Scan for the cell matching the given text and deliver its [x, y] coordinate at center. 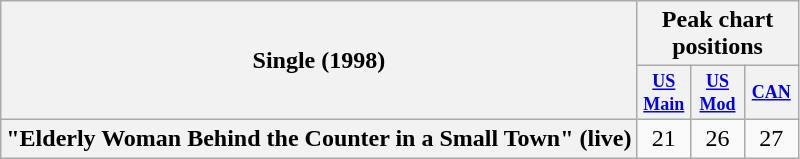
27 [771, 138]
21 [664, 138]
"Elderly Woman Behind the Counter in a Small Town" (live) [319, 138]
US Mod [718, 93]
CAN [771, 93]
US Main [664, 93]
Peak chart positions [718, 34]
Single (1998) [319, 60]
26 [718, 138]
